Determine the [X, Y] coordinate at the center of the cell enclosing the given text.  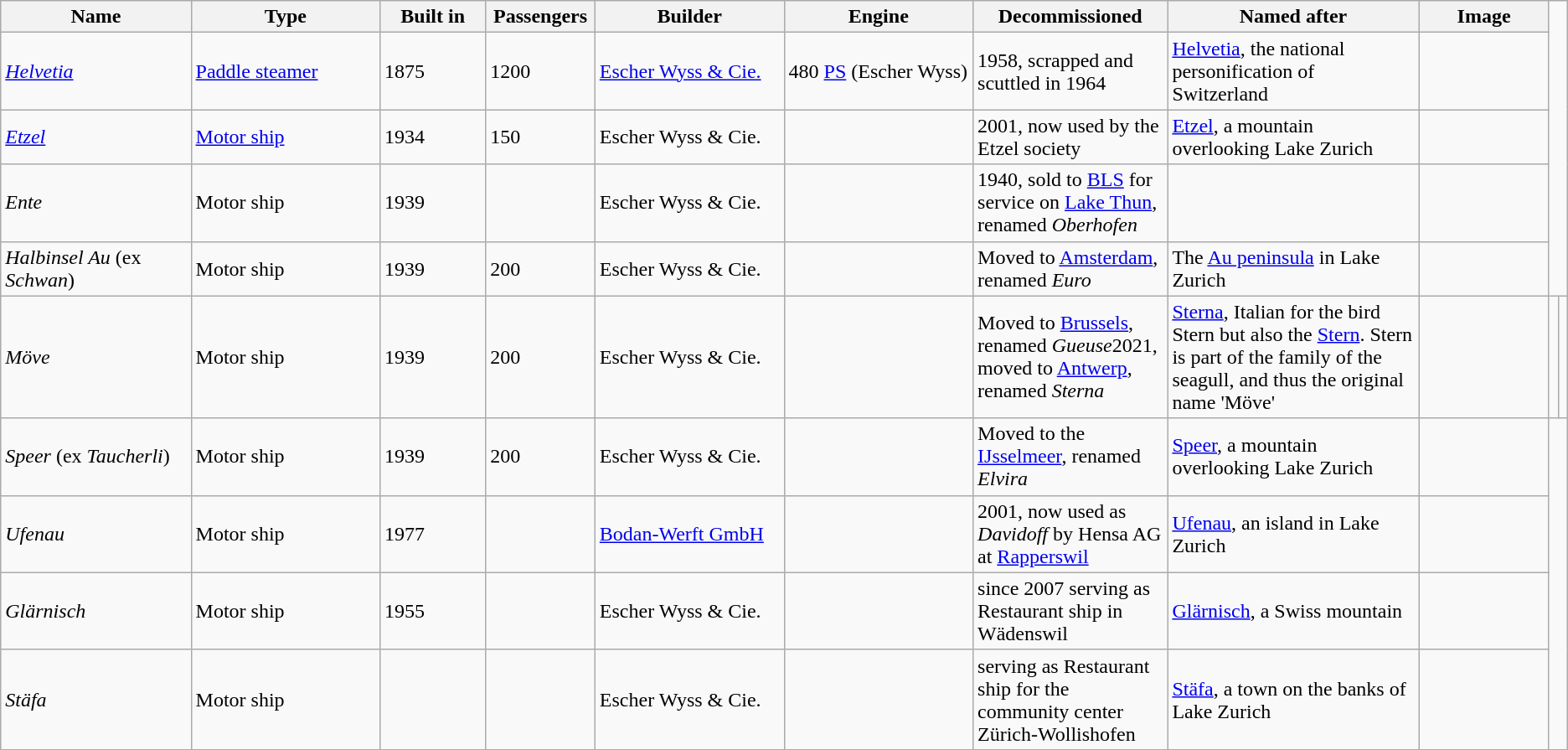
since 2007 serving as Restaurant ship in Wädenswil [1070, 611]
1934 [433, 137]
Ente [95, 203]
Speer, a mountain overlooking Lake Zurich [1293, 457]
Type [286, 17]
Named after [1293, 17]
480 PS (Escher Wyss) [878, 71]
Passengers [540, 17]
1200 [540, 71]
Möve [95, 357]
Stäfa, a town on the banks of Lake Zurich [1293, 699]
serving as Restaurant ship for the community center Zürich-Wollishofen [1070, 699]
150 [540, 137]
Etzel [95, 137]
1875 [433, 71]
Builder [689, 17]
Image [1484, 17]
Helvetia [95, 71]
1940, sold to BLS for service on Lake Thun, renamed Oberhofen [1070, 203]
1977 [433, 534]
Paddle steamer [286, 71]
Decommissioned [1070, 17]
Glärnisch [95, 611]
Helvetia, the national personification of Switzerland [1293, 71]
1958, scrapped and scuttled in 1964 [1070, 71]
Halbinsel Au (ex Schwan) [95, 268]
Moved to the IJsselmeer, renamed Elvira [1070, 457]
Engine [878, 17]
Moved to Brussels, renamed Gueuse2021, moved to Antwerp, renamed Sterna [1070, 357]
Ufenau [95, 534]
Built in [433, 17]
Ufenau, an island in Lake Zurich [1293, 534]
Bodan-Werft GmbH [689, 534]
Moved to Amsterdam, renamed Euro [1070, 268]
The Au peninsula in Lake Zurich [1293, 268]
2001, now used as Davidoff by Hensa AG at Rapperswil [1070, 534]
Stäfa [95, 699]
2001, now used by the Etzel society [1070, 137]
Name [95, 17]
Sterna, Italian for the bird Stern but also the Stern. Stern is part of the family of the seagull, and thus the original name 'Möve' [1293, 357]
1955 [433, 611]
Speer (ex Taucherli) [95, 457]
Glärnisch, a Swiss mountain [1293, 611]
Etzel, a mountain overlooking Lake Zurich [1293, 137]
